Provide the [x, y] coordinate of the cell's center where the given text is located.  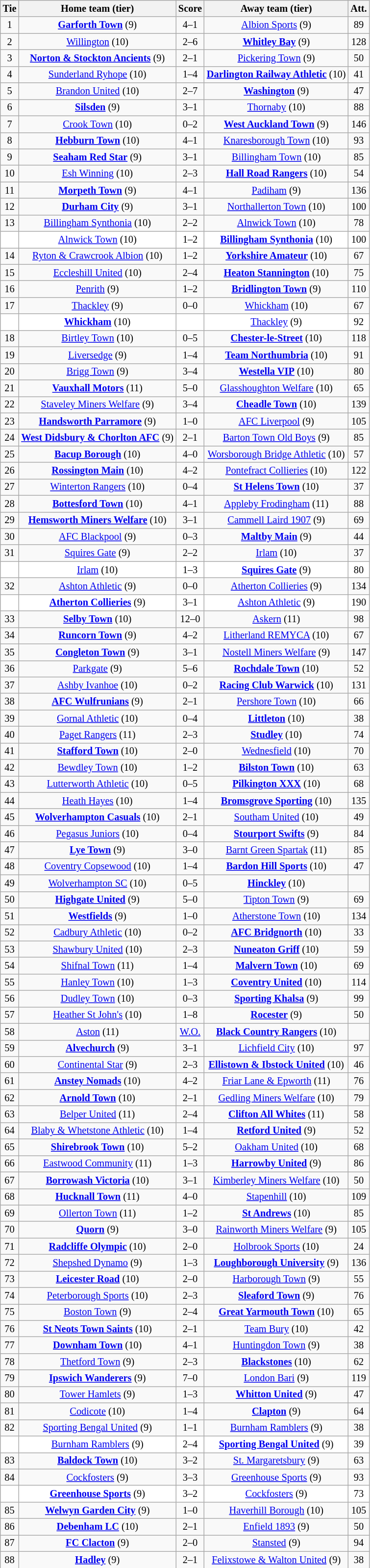
Blackstones (10) [276, 1362]
146 [359, 124]
Loughborough University (9) [276, 1263]
Cheadle Town (10) [276, 405]
Blaby & Whetstone Athletic (10) [97, 1131]
Lutterworth Athletic (10) [97, 784]
Crook Town (10) [97, 124]
Birtley Town (10) [97, 338]
Winterton Rangers (10) [97, 487]
AFC Bridgnorth (10) [276, 933]
61 [10, 1081]
W.O. [190, 1032]
119 [359, 1378]
Cadbury Athletic (10) [97, 933]
Black Country Rangers (10) [276, 1032]
Wolverhampton Casuals (10) [97, 817]
Coventry United (10) [276, 982]
Huntingdon Town (9) [276, 1345]
Stapenhill (10) [276, 1197]
Pilkington XXX (10) [276, 784]
Atherstone Town (10) [276, 916]
Downham Town (10) [97, 1345]
Whitton United (9) [276, 1394]
Brandon United (10) [97, 91]
72 [10, 1263]
Pontefract Collieries (10) [276, 471]
Studley (10) [276, 734]
AFC Liverpool (9) [276, 421]
Anstey Nomads (10) [97, 1081]
Team Bury (10) [276, 1329]
Thornaby (10) [276, 107]
17 [10, 305]
Hall Road Rangers (10) [276, 174]
29 [10, 520]
Felixstowe & Walton United (9) [276, 1560]
Att. [359, 8]
5 [10, 91]
5–2 [190, 1147]
128 [359, 42]
82 [10, 1428]
Retford United (9) [276, 1131]
28 [10, 504]
Eccleshill United (10) [97, 273]
7 [10, 124]
190 [359, 603]
Clifton All Whites (11) [276, 1114]
11 [10, 190]
Ipswich Wanderers (9) [97, 1378]
45 [10, 817]
98 [359, 619]
Bilston Town (10) [276, 768]
Shirebrook Town (10) [97, 1147]
Ollerton Town (11) [97, 1213]
Quorn (9) [97, 1230]
Yorkshire Amateur (10) [276, 256]
139 [359, 405]
147 [359, 652]
Oakham United (10) [276, 1147]
31 [10, 553]
Knaresborough Town (10) [276, 141]
2–6 [190, 42]
5–6 [190, 669]
87 [10, 1543]
Wolverhampton SC (10) [97, 883]
36 [10, 669]
Continental Star (9) [97, 1064]
1–8 [190, 1015]
16 [10, 289]
21 [10, 388]
13 [10, 223]
Willington (10) [97, 42]
Wednesfield (10) [276, 751]
AFC Wulfrunians (9) [97, 702]
Radcliffe Olympic (10) [97, 1246]
Sunderland Ryhope (10) [97, 75]
Selby Town (10) [97, 619]
Lye Town (9) [97, 850]
Boston Town (9) [97, 1312]
Kimberley Miners Welfare (10) [276, 1180]
Alvechurch (9) [97, 1048]
Lichfield City (10) [276, 1048]
Pegasus Juniors (10) [97, 834]
10 [10, 174]
Debenham LC (10) [97, 1527]
Malvern Town (10) [276, 965]
AFC Blackpool (9) [97, 536]
25 [10, 454]
92 [359, 322]
Garforth Town (9) [97, 25]
110 [359, 289]
Dudley Town (10) [97, 999]
Heaton Stannington (10) [276, 273]
Staveley Miners Welfare (9) [97, 405]
Barnt Green Spartak (11) [276, 850]
Gornal Athletic (10) [97, 718]
6 [10, 107]
Silsden (9) [97, 107]
Haverhill Borough (10) [276, 1510]
71 [10, 1246]
Hemsworth Miners Welfare (10) [97, 520]
St Neots Town Saints (10) [97, 1329]
12–0 [190, 619]
Codicote (10) [97, 1411]
Great Yarmouth Town (10) [276, 1312]
St Helens Town (10) [276, 487]
Eastwood Community (11) [97, 1163]
Harborough Town (9) [276, 1279]
Vauxhall Motors (11) [97, 388]
19 [10, 355]
Hadley (9) [97, 1560]
Heather St John's (10) [97, 1015]
Team Northumbria (10) [276, 355]
Penrith (9) [97, 289]
West Auckland Town (9) [276, 124]
Harrowby United (9) [276, 1163]
Liversedge (9) [97, 355]
Bewdley Town (10) [97, 768]
12 [10, 206]
34 [10, 635]
97 [359, 1048]
Hucknall Town (11) [97, 1197]
48 [10, 866]
Bridlington Town (9) [276, 289]
114 [359, 982]
Ashby Ivanhoe (10) [97, 685]
Arnold Town (10) [97, 1098]
Bromsgrove Sporting (10) [276, 801]
Thetford Town (9) [97, 1362]
Stourport Swifts (9) [276, 834]
Welwyn Garden City (9) [97, 1510]
Ryton & Crawcrook Albion (10) [97, 256]
Enfield 1893 (9) [276, 1527]
Baldock Town (10) [97, 1461]
St Andrews (10) [276, 1213]
Glasshoughton Welfare (10) [276, 388]
Brigg Town (9) [97, 372]
40 [10, 734]
135 [359, 801]
Stansted (9) [276, 1543]
7–0 [190, 1378]
Appleby Frodingham (11) [276, 504]
91 [359, 355]
Hebburn Town (10) [97, 141]
43 [10, 784]
West Didsbury & Chorlton AFC (9) [97, 437]
Congleton Town (9) [97, 652]
Durham City (9) [97, 206]
Away team (tier) [276, 8]
94 [359, 1543]
23 [10, 421]
Paget Rangers (11) [97, 734]
Home team (tier) [97, 8]
131 [359, 685]
Whitley Bay (9) [276, 42]
2 [10, 42]
81 [10, 1411]
Holbrook Sports (10) [276, 1246]
Esh Winning (10) [97, 174]
Highgate United (9) [97, 900]
Shepshed Dynamo (9) [97, 1263]
Shifnal Town (11) [97, 965]
Rocester (9) [276, 1015]
Ellistown & Ibstock United (10) [276, 1064]
9 [10, 157]
18 [10, 338]
26 [10, 471]
8 [10, 141]
30 [10, 536]
2–7 [190, 91]
Clapton (9) [276, 1411]
Albion Sports (9) [276, 25]
Bacup Borough (10) [97, 454]
Barton Town Old Boys (9) [276, 437]
Northallerton Town (10) [276, 206]
Hanley Town (10) [97, 982]
Westella VIP (10) [276, 372]
122 [359, 471]
1 [10, 25]
Handsworth Parramore (9) [97, 421]
Seaham Red Star (9) [97, 157]
15 [10, 273]
Chester-le-Street (10) [276, 338]
56 [10, 999]
Westfields (9) [97, 916]
35 [10, 652]
51 [10, 916]
Parkgate (9) [97, 669]
Padiham (9) [276, 190]
53 [10, 949]
Cammell Laird 1907 (9) [276, 520]
Sporting Khalsa (9) [276, 999]
Heath Hayes (10) [97, 801]
Tie [10, 8]
109 [359, 1197]
60 [10, 1064]
Pershore Town (10) [276, 702]
FC Clacton (9) [97, 1543]
Stafford Town (10) [97, 751]
Rainworth Miners Welfare (9) [276, 1230]
Leicester Road (10) [97, 1279]
Litherland REMYCA (10) [276, 635]
27 [10, 487]
Bottesford Town (10) [97, 504]
Shawbury United (10) [97, 949]
Hinckley (10) [276, 883]
Runcorn Town (9) [97, 635]
Score [190, 8]
Gedling Miners Welfare (10) [276, 1098]
Worsborough Bridge Athletic (10) [276, 454]
Billingham Town (10) [276, 157]
Borrowash Victoria (10) [97, 1180]
St. Margaretsbury (9) [276, 1461]
Southam United (10) [276, 817]
Pickering Town (9) [276, 58]
Rossington Main (10) [97, 471]
3 [10, 58]
1–1 [190, 1428]
20 [10, 372]
32 [10, 586]
Racing Club Warwick (10) [276, 685]
3–3 [190, 1477]
London Bari (9) [276, 1378]
Askern (11) [276, 619]
Tipton Town (9) [276, 900]
Rochdale Town (10) [276, 669]
Maltby Main (9) [276, 536]
Aston (11) [97, 1032]
Littleton (10) [276, 718]
Tower Hamlets (9) [97, 1394]
Nuneaton Griff (10) [276, 949]
Morpeth Town (9) [97, 190]
Bardon Hill Sports (10) [276, 866]
99 [359, 999]
Sleaford Town (9) [276, 1296]
Washington (9) [276, 91]
22 [10, 405]
Friar Lane & Epworth (11) [276, 1081]
Belper United (11) [97, 1114]
77 [10, 1345]
118 [359, 338]
89 [359, 25]
4 [10, 75]
Peterborough Sports (10) [97, 1296]
Darlington Railway Athletic (10) [276, 75]
Coventry Copsewood (10) [97, 866]
14 [10, 256]
Nostell Miners Welfare (9) [276, 652]
Norton & Stockton Ancients (9) [97, 58]
83 [10, 1461]
